Find where the given text appears and provide that cell's center as [x, y] coordinate. 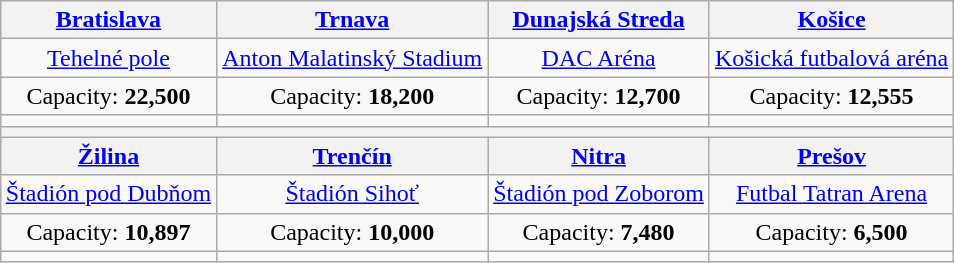
Capacity: 10,897 [108, 232]
Futbal Tatran Arena [831, 194]
Tehelné pole [108, 58]
Anton Malatinský Stadium [352, 58]
Capacity: 12,555 [831, 96]
Štadión pod Dubňom [108, 194]
Capacity: 7,480 [599, 232]
Capacity: 6,500 [831, 232]
Capacity: 22,500 [108, 96]
Trenčín [352, 156]
Dunajská Streda [599, 20]
Capacity: 18,200 [352, 96]
Štadión Sihoť [352, 194]
Prešov [831, 156]
Košická futbalová aréna [831, 58]
Nitra [599, 156]
Trnava [352, 20]
Capacity: 12,700 [599, 96]
DAC Aréna [599, 58]
Žilina [108, 156]
Bratislava [108, 20]
Capacity: 10,000 [352, 232]
Košice [831, 20]
Štadión pod Zoborom [599, 194]
